Return the [x, y] coordinate for the center point of the cell that contains the specified text.  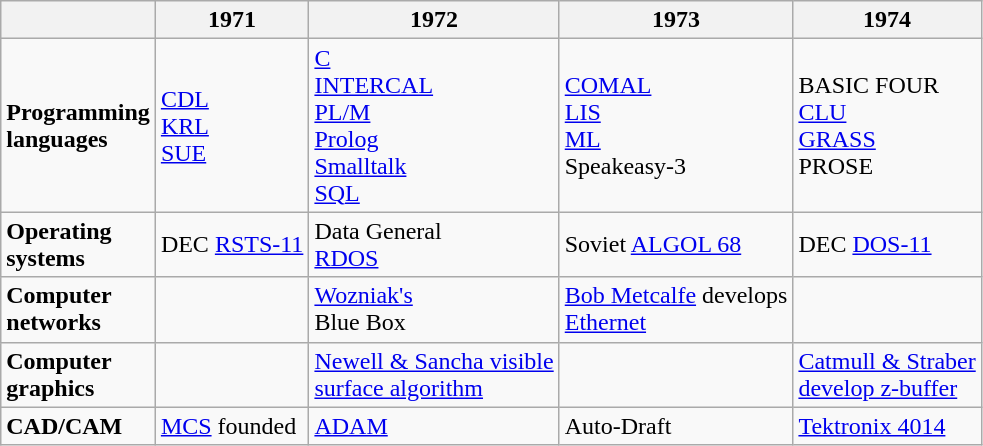
Soviet ALGOL 68 [676, 244]
CAD/CAM [78, 426]
1972 [434, 20]
Newell & Sancha visiblesurface algorithm [434, 374]
Tektronix 4014 [887, 426]
DEC DOS-11 [887, 244]
DEC RSTS-11 [232, 244]
Bob Metcalfe developsEthernet [676, 310]
BASIC FOURCLUGRASSPROSE [887, 126]
1971 [232, 20]
MCS founded [232, 426]
Wozniak'sBlue Box [434, 310]
1974 [887, 20]
1973 [676, 20]
Catmull & Straberdevelop z-buffer [887, 374]
CINTERCALPL/MPrologSmalltalkSQL [434, 126]
Auto-Draft [676, 426]
ADAM [434, 426]
CDLKRLSUE [232, 126]
Programminglanguages [78, 126]
Data GeneralRDOS [434, 244]
Operatingsystems [78, 244]
Computergraphics [78, 374]
COMALLISMLSpeakeasy-3 [676, 126]
Computernetworks [78, 310]
